Find where the given text appears and provide that cell's center as (X, Y) coordinate. 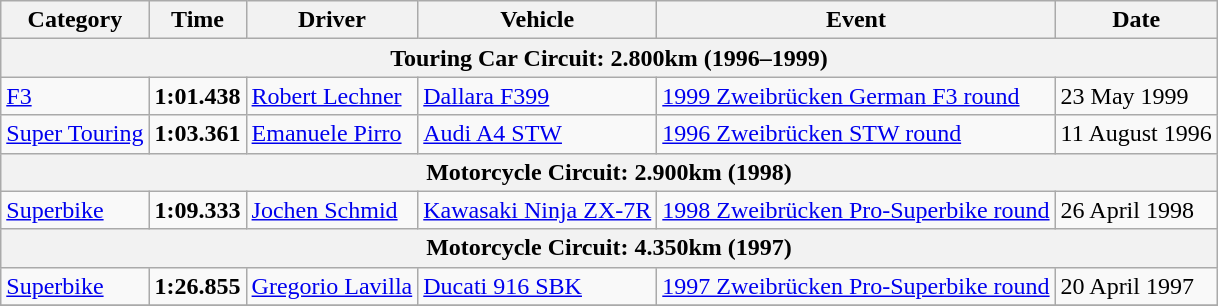
Motorcycle Circuit: 4.350km (1997) (610, 248)
1:01.438 (198, 96)
Audi A4 STW (538, 134)
Driver (332, 20)
23 May 1999 (1136, 96)
1:03.361 (198, 134)
Emanuele Pirro (332, 134)
Time (198, 20)
Jochen Schmid (332, 210)
1999 Zweibrücken German F3 round (856, 96)
20 April 1997 (1136, 286)
11 August 1996 (1136, 134)
Robert Lechner (332, 96)
F3 (75, 96)
26 April 1998 (1136, 210)
Super Touring (75, 134)
1:09.333 (198, 210)
Touring Car Circuit: 2.800km (1996–1999) (610, 58)
Motorcycle Circuit: 2.900km (1998) (610, 172)
Vehicle (538, 20)
1998 Zweibrücken Pro-Superbike round (856, 210)
1997 Zweibrücken Pro-Superbike round (856, 286)
Kawasaki Ninja ZX-7R (538, 210)
Gregorio Lavilla (332, 286)
Event (856, 20)
Ducati 916 SBK (538, 286)
Category (75, 20)
1:26.855 (198, 286)
Dallara F399 (538, 96)
Date (1136, 20)
1996 Zweibrücken STW round (856, 134)
